Determine the (X, Y) coordinate at the center of the cell enclosing the given text.  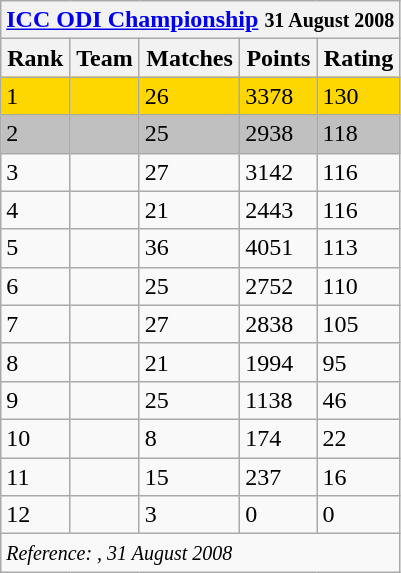
1 (36, 96)
7 (36, 324)
ICC ODI Championship 31 August 2008 (200, 20)
Matches (190, 58)
9 (36, 400)
2838 (278, 324)
Points (278, 58)
16 (358, 477)
Rating (358, 58)
12 (36, 515)
2938 (278, 134)
Rank (36, 58)
118 (358, 134)
10 (36, 438)
4051 (278, 248)
110 (358, 286)
5 (36, 248)
1138 (278, 400)
Team (104, 58)
26 (190, 96)
6 (36, 286)
113 (358, 248)
11 (36, 477)
46 (358, 400)
4 (36, 210)
1994 (278, 362)
2443 (278, 210)
95 (358, 362)
3142 (278, 172)
22 (358, 438)
2752 (278, 286)
130 (358, 96)
105 (358, 324)
15 (190, 477)
36 (190, 248)
2 (36, 134)
174 (278, 438)
Reference: , 31 August 2008 (200, 553)
237 (278, 477)
3378 (278, 96)
